Detect which cell encompasses the target text, then output its [x, y] center coordinate. 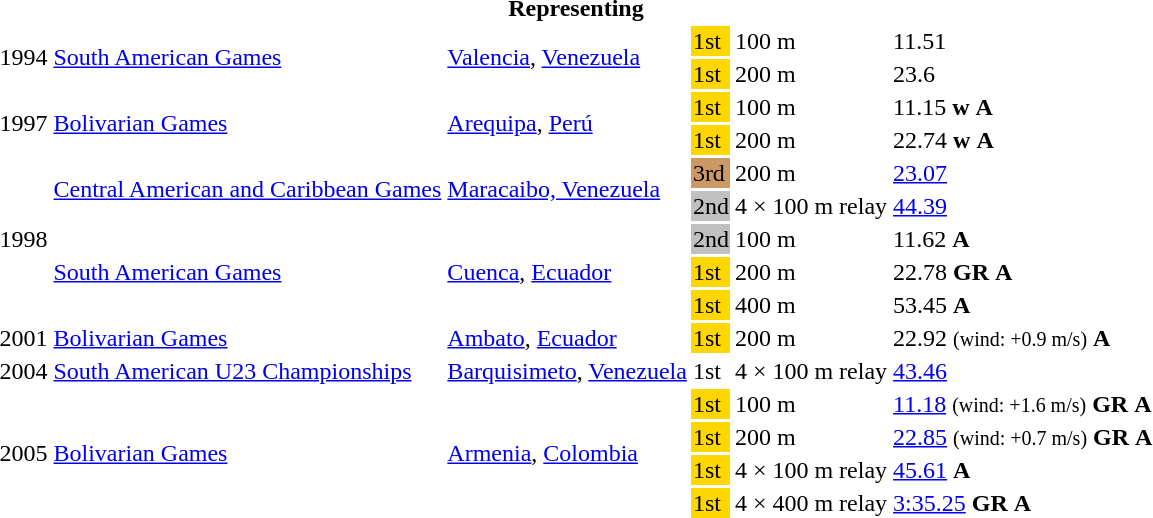
Ambato, Ecuador [568, 338]
Central American and Caribbean Games [248, 190]
4 × 400 m relay [810, 503]
Arequipa, Perú [568, 124]
Armenia, Colombia [568, 454]
Cuenca, Ecuador [568, 272]
3rd [710, 173]
South American U23 Championships [248, 371]
Maracaibo, Venezuela [568, 190]
Barquisimeto, Venezuela [568, 371]
400 m [810, 305]
Valencia, Venezuela [568, 58]
